From the cell containing the given text, extract its center point as [x, y] coordinate. 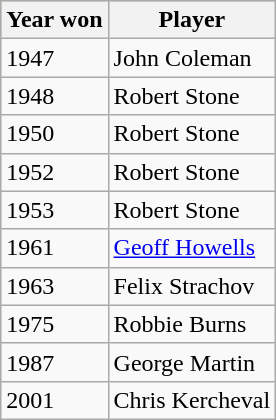
1948 [54, 96]
Year won [54, 20]
Robbie Burns [192, 324]
1953 [54, 210]
1950 [54, 134]
Felix Strachov [192, 286]
2001 [54, 400]
1952 [54, 172]
1963 [54, 286]
Geoff Howells [192, 248]
Player [192, 20]
1961 [54, 248]
1947 [54, 58]
Chris Kercheval [192, 400]
John Coleman [192, 58]
George Martin [192, 362]
1987 [54, 362]
1975 [54, 324]
